Scan for the cell matching the given text and deliver its [X, Y] coordinate at center. 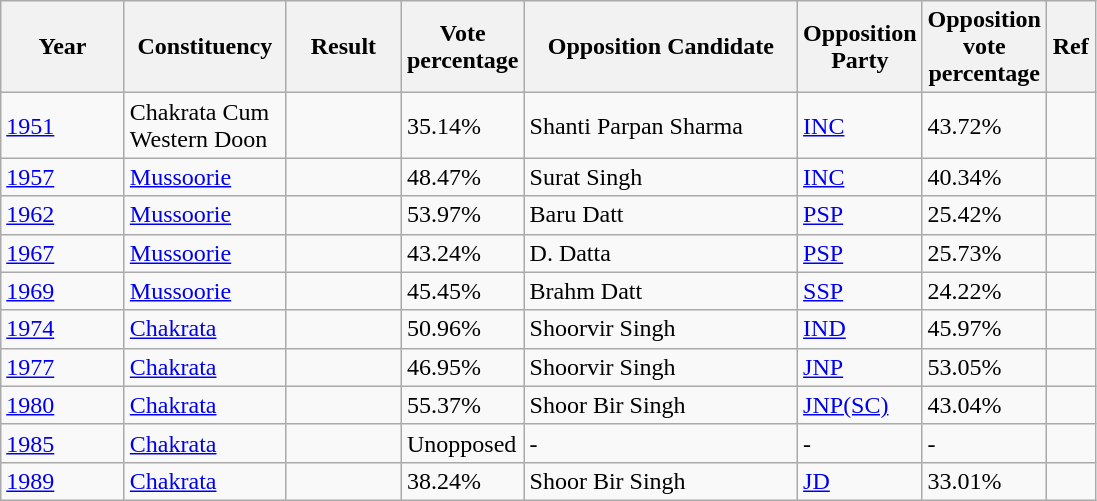
1977 [63, 367]
1980 [63, 405]
IND [860, 329]
Year [63, 47]
Opposition vote percentage [984, 47]
55.37% [462, 405]
Brahm Datt [661, 291]
Constituency [204, 47]
Baru Datt [661, 215]
Result [343, 47]
JD [860, 481]
45.45% [462, 291]
46.95% [462, 367]
25.42% [984, 215]
Shanti Parpan Sharma [661, 126]
1957 [63, 177]
1974 [63, 329]
JNP [860, 367]
SSP [860, 291]
D. Datta [661, 253]
50.96% [462, 329]
24.22% [984, 291]
40.34% [984, 177]
1989 [63, 481]
Unopposed [462, 443]
53.05% [984, 367]
35.14% [462, 126]
38.24% [462, 481]
Ref [1070, 47]
Opposition Party [860, 47]
43.72% [984, 126]
1962 [63, 215]
1967 [63, 253]
48.47% [462, 177]
Vote percentage [462, 47]
JNP(SC) [860, 405]
43.24% [462, 253]
53.97% [462, 215]
25.73% [984, 253]
33.01% [984, 481]
Opposition Candidate [661, 47]
45.97% [984, 329]
Surat Singh [661, 177]
Chakrata Cum Western Doon [204, 126]
43.04% [984, 405]
1951 [63, 126]
1969 [63, 291]
1985 [63, 443]
